Capture the cell that displays the provided text and extract its (X, Y) central coordinate. 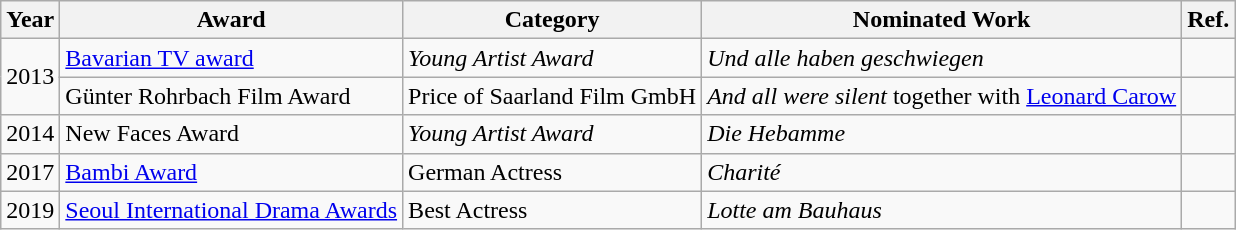
Nominated Work (942, 20)
Lotte am Bauhaus (942, 210)
Die Hebamme (942, 134)
Price of Saarland Film GmbH (552, 96)
2017 (30, 172)
Best Actress (552, 210)
Günter Rohrbach Film Award (232, 96)
2019 (30, 210)
Ref. (1208, 20)
And all were silent together with Leonard Carow (942, 96)
Seoul International Drama Awards (232, 210)
Bavarian TV award (232, 58)
Und alle haben geschwiegen (942, 58)
2013 (30, 77)
Award (232, 20)
2014 (30, 134)
Bambi Award (232, 172)
Year (30, 20)
New Faces Award (232, 134)
Charité (942, 172)
Category (552, 20)
German Actress (552, 172)
